Search for the cell housing the specified text and yield its [x, y] center coordinate. 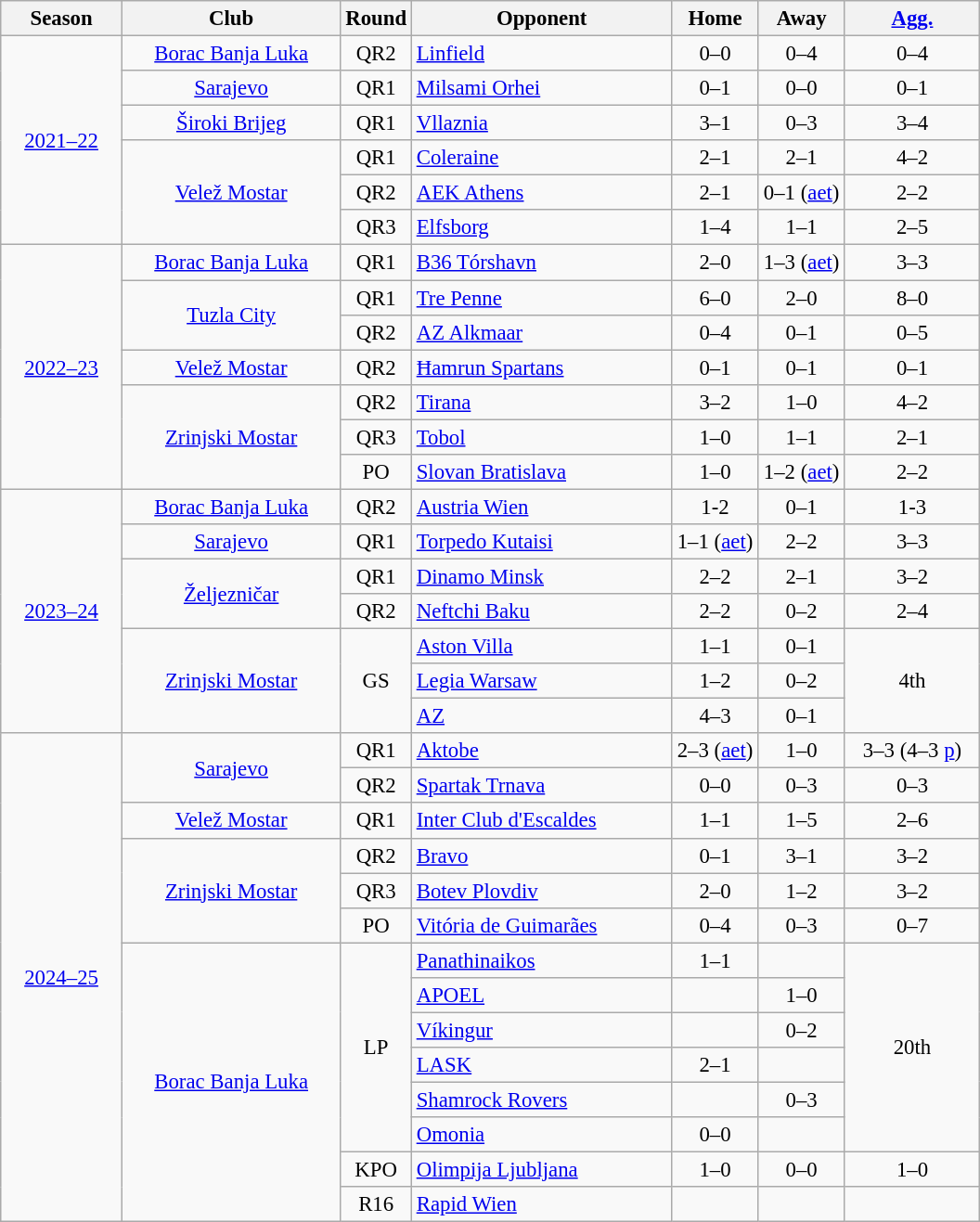
AZ [542, 716]
2–3 (aet) [715, 751]
Víkingur [542, 1030]
Home [715, 19]
R16 [376, 1204]
Opponent [542, 19]
Season [61, 19]
1–3 (aet) [802, 263]
Rapid Wien [542, 1204]
Tirana [542, 402]
Ħamrun Spartans [542, 367]
Legia Warsaw [542, 681]
2023–24 [61, 611]
Inter Club d'Escaldes [542, 821]
2022–23 [61, 367]
2024–25 [61, 977]
0–7 [912, 925]
AZ Alkmaar [542, 332]
Agg. [912, 19]
1–4 [715, 227]
Coleraine [542, 158]
Dinamo Minsk [542, 576]
1–2 (aet) [802, 472]
Tuzla City [231, 315]
AEK Athens [542, 193]
2021–22 [61, 141]
Round [376, 19]
KPO [376, 1170]
1-2 [715, 507]
Široki Brijeg [231, 123]
0–5 [912, 332]
APOEL [542, 996]
1–5 [802, 821]
Aston Villa [542, 647]
3–3 (4–3 p) [912, 751]
Spartak Trnava [542, 786]
Away [802, 19]
Linfield [542, 54]
Elfsborg [542, 227]
Vitória de Guimarães [542, 925]
Club [231, 19]
1-3 [912, 507]
2–4 [912, 611]
2–5 [912, 227]
Tobol [542, 437]
Torpedo Kutaisi [542, 542]
Botev Plovdiv [542, 891]
Bravo [542, 855]
Aktobe [542, 751]
GS [376, 681]
LASK [542, 1065]
3–4 [912, 123]
4th [912, 681]
4–3 [715, 716]
20th [912, 1048]
1–1 (aet) [715, 542]
B36 Tórshavn [542, 263]
0–1 (aet) [802, 193]
Milsami Orhei [542, 88]
Panathinaikos [542, 960]
Austria Wien [542, 507]
Olimpija Ljubljana [542, 1170]
LP [376, 1048]
Željezničar [231, 594]
2–6 [912, 821]
6–0 [715, 298]
8–0 [912, 298]
Omonia [542, 1135]
Neftchi Baku [542, 611]
Slovan Bratislava [542, 472]
Tre Penne [542, 298]
Vllaznia [542, 123]
Shamrock Rovers [542, 1100]
